Identify which cell holds the provided text, then report its [x, y] central coordinate. 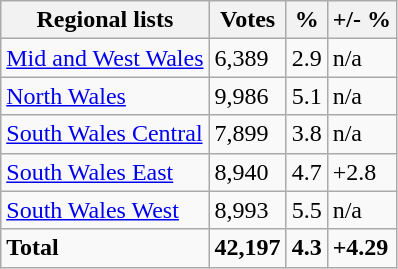
Votes [248, 20]
South Wales West [105, 210]
4.7 [306, 172]
4.3 [306, 248]
North Wales [105, 96]
7,899 [248, 134]
6,389 [248, 58]
South Wales East [105, 172]
+4.29 [362, 248]
8,940 [248, 172]
9,986 [248, 96]
South Wales Central [105, 134]
Total [105, 248]
Regional lists [105, 20]
5.1 [306, 96]
+2.8 [362, 172]
8,993 [248, 210]
2.9 [306, 58]
3.8 [306, 134]
+/- % [362, 20]
% [306, 20]
42,197 [248, 248]
Mid and West Wales [105, 58]
5.5 [306, 210]
